For the text-containing cell, return its midpoint in (X, Y) coordinate format. 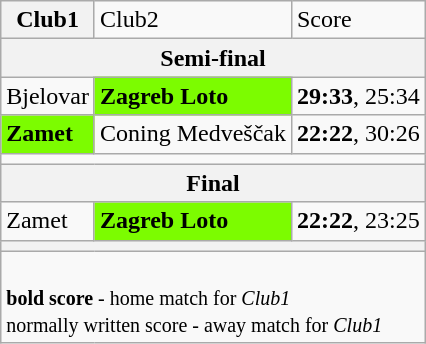
bold score - home match for Club1 normally written score - away match for Club1 (213, 297)
29:33, 25:34 (358, 96)
Semi-final (213, 58)
Bjelovar (48, 96)
Final (213, 183)
Club2 (192, 20)
Club1 (48, 20)
22:22, 23:25 (358, 221)
Score (358, 20)
22:22, 30:26 (358, 134)
Coning Medveščak (192, 134)
